Find where the given text appears and provide that cell's center as (X, Y) coordinate. 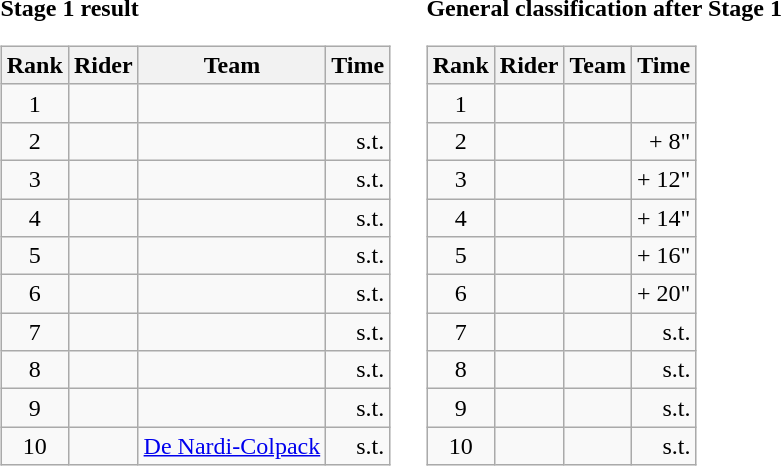
+ 14" (664, 217)
+ 16" (664, 256)
+ 12" (664, 179)
+ 8" (664, 141)
+ 20" (664, 294)
De Nardi-Colpack (232, 446)
